Output the (x, y) coordinate of the center of the cell containing the given text.  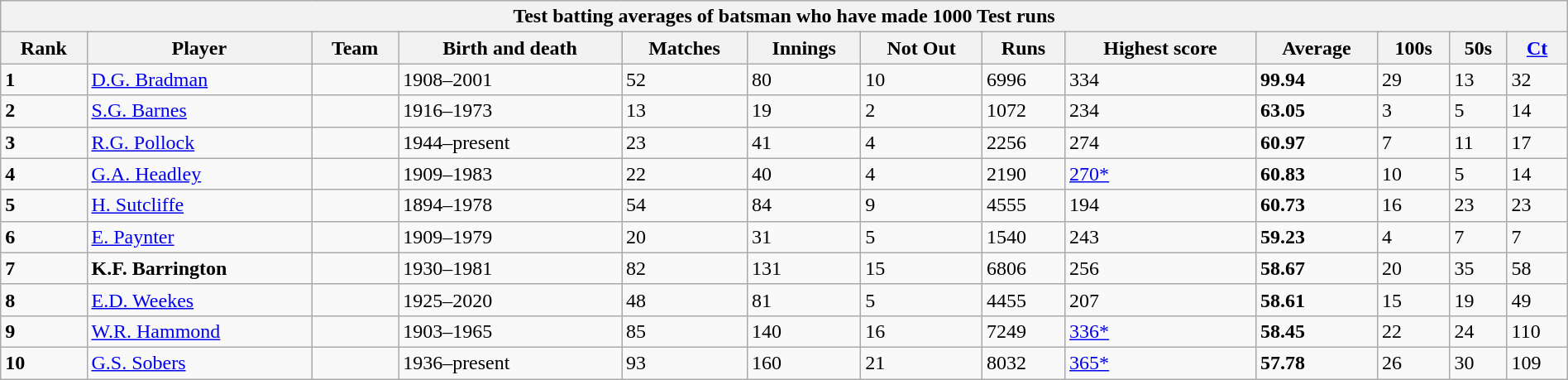
32 (1537, 79)
110 (1537, 331)
1903–1965 (510, 331)
17 (1537, 142)
334 (1161, 79)
7249 (1023, 331)
8 (44, 300)
31 (804, 237)
Rank (44, 48)
60.97 (1317, 142)
1908–2001 (510, 79)
1894–1978 (510, 205)
93 (685, 363)
6806 (1023, 268)
99.94 (1317, 79)
1916–1973 (510, 111)
S.G. Barnes (199, 111)
1930–1981 (510, 268)
4555 (1023, 205)
100s (1413, 48)
Birth and death (510, 48)
E.D. Weekes (199, 300)
84 (804, 205)
2256 (1023, 142)
11 (1479, 142)
Team (356, 48)
4455 (1023, 300)
1 (44, 79)
R.G. Pollock (199, 142)
35 (1479, 268)
Not Out (921, 48)
49 (1537, 300)
1909–1983 (510, 174)
1909–1979 (510, 237)
D.G. Bradman (199, 79)
270* (1161, 174)
Player (199, 48)
1540 (1023, 237)
336* (1161, 331)
K.F. Barrington (199, 268)
Average (1317, 48)
60.73 (1317, 205)
194 (1161, 205)
1944–present (510, 142)
207 (1161, 300)
82 (685, 268)
2190 (1023, 174)
1925–2020 (510, 300)
48 (685, 300)
Runs (1023, 48)
58.61 (1317, 300)
160 (804, 363)
50s (1479, 48)
85 (685, 331)
60.83 (1317, 174)
52 (685, 79)
Matches (685, 48)
40 (804, 174)
6 (44, 237)
80 (804, 79)
G.A. Headley (199, 174)
59.23 (1317, 237)
63.05 (1317, 111)
G.S. Sobers (199, 363)
H. Sutcliffe (199, 205)
Test batting averages of batsman who have made 1000 Test runs (784, 17)
Ct (1537, 48)
26 (1413, 363)
274 (1161, 142)
109 (1537, 363)
1936–present (510, 363)
8032 (1023, 363)
365* (1161, 363)
Highest score (1161, 48)
140 (804, 331)
21 (921, 363)
Innings (804, 48)
W.R. Hammond (199, 331)
234 (1161, 111)
54 (685, 205)
6996 (1023, 79)
1072 (1023, 111)
256 (1161, 268)
243 (1161, 237)
29 (1413, 79)
58 (1537, 268)
58.67 (1317, 268)
E. Paynter (199, 237)
81 (804, 300)
58.45 (1317, 331)
30 (1479, 363)
131 (804, 268)
57.78 (1317, 363)
24 (1479, 331)
41 (804, 142)
